Return the [x, y] coordinate for the center point of the cell that contains the specified text.  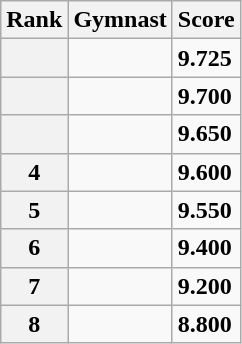
5 [34, 210]
4 [34, 172]
9.200 [206, 286]
9.700 [206, 96]
8 [34, 324]
9.550 [206, 210]
Rank [34, 20]
9.650 [206, 134]
Gymnast [120, 20]
7 [34, 286]
Score [206, 20]
9.600 [206, 172]
8.800 [206, 324]
6 [34, 248]
9.725 [206, 58]
9.400 [206, 248]
